Determine the (x, y) coordinate at the center of the cell enclosing the given text.  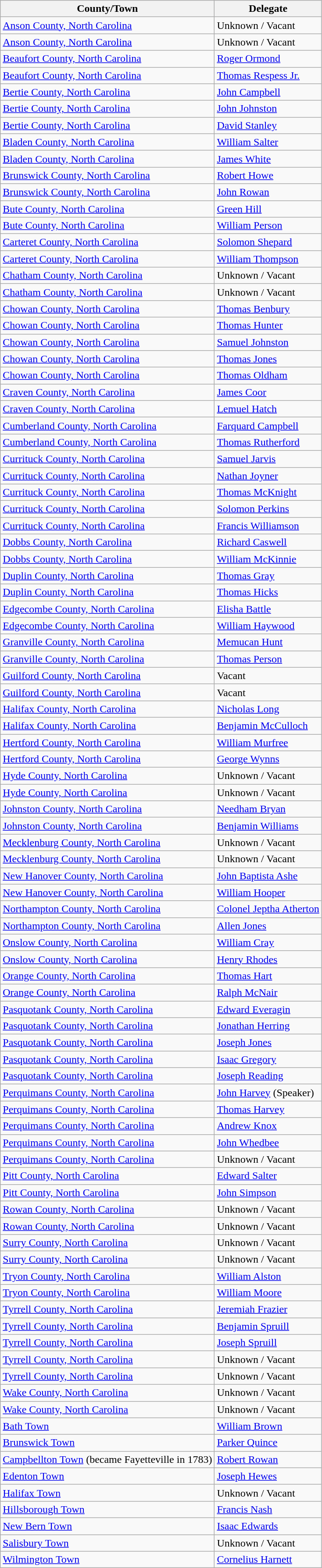
Parker Quince (268, 1443)
Joseph Jones (268, 1043)
Francis Nash (268, 1509)
Joseph Spruill (268, 1343)
Edenton Town (107, 1476)
John Campbell (268, 92)
Allen Jones (268, 926)
John Rowan (268, 192)
John Whedbee (268, 1143)
Francis Williamson (268, 526)
Richard Caswell (268, 542)
Delegate (268, 9)
William Cray (268, 942)
William Alston (268, 1276)
William Moore (268, 1293)
County/Town (107, 9)
Thomas Harvey (268, 1109)
William Murfree (268, 743)
Brunswick Town (107, 1443)
George Wynns (268, 759)
William Haywood (268, 626)
Robert Rowan (268, 1459)
Joseph Reading (268, 1076)
Needham Bryan (268, 809)
Joseph Hewes (268, 1476)
James Coor (268, 392)
John Johnston (268, 109)
James White (268, 159)
Henry Rhodes (268, 959)
Thomas Hicks (268, 592)
Edward Salter (268, 1176)
William Brown (268, 1426)
Thomas Oldham (268, 375)
Thomas Jones (268, 359)
Thomas Person (268, 659)
Thomas Hart (268, 976)
Thomas Gray (268, 576)
Memucan Hunt (268, 642)
Wilmington Town (107, 1560)
New Bern Town (107, 1526)
Thomas Hunter (268, 326)
Elisha Battle (268, 609)
Benjamin Spruill (268, 1326)
Bath Town (107, 1426)
Cornelius Harnett (268, 1560)
Nathan Joyner (268, 475)
Farquard Campbell (268, 425)
Andrew Knox (268, 1126)
Lemuel Hatch (268, 409)
Benjamin McCulloch (268, 726)
Jonathan Herring (268, 1026)
Salisbury Town (107, 1543)
William Person (268, 226)
William McKinnie (268, 559)
Solomon Perkins (268, 509)
John Simpson (268, 1193)
John Harvey (Speaker) (268, 1093)
Thomas McKnight (268, 492)
Hillsborough Town (107, 1509)
Samuel Johnston (268, 342)
David Stanley (268, 125)
Green Hill (268, 209)
Ralph McNair (268, 992)
Colonel Jeptha Atherton (268, 909)
Benjamin Williams (268, 826)
Jeremiah Frazier (268, 1310)
Campbellton Town (became Fayetteville in 1783) (107, 1459)
Thomas Benbury (268, 309)
Roger Ormond (268, 59)
Solomon Shepard (268, 242)
Thomas Rutherford (268, 442)
William Hooper (268, 892)
William Salter (268, 142)
Robert Howe (268, 175)
Isaac Edwards (268, 1526)
William Thompson (268, 259)
Edward Everagin (268, 1009)
Isaac Gregory (268, 1059)
Halifax Town (107, 1493)
Nicholas Long (268, 709)
Thomas Respess Jr. (268, 75)
Samuel Jarvis (268, 459)
John Baptista Ashe (268, 876)
